Determine the [x, y] coordinate at the center of the cell enclosing the given text.  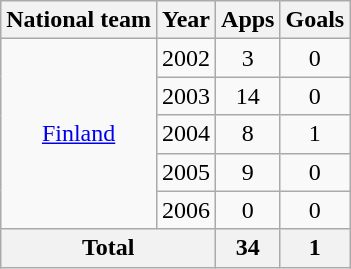
Goals [315, 20]
14 [248, 96]
Apps [248, 20]
National team [79, 20]
Finland [79, 134]
2002 [186, 58]
Total [108, 248]
2006 [186, 210]
9 [248, 172]
2005 [186, 172]
Year [186, 20]
3 [248, 58]
8 [248, 134]
34 [248, 248]
2003 [186, 96]
2004 [186, 134]
